Provide the (X, Y) coordinate of the cell's center where the given text is located.  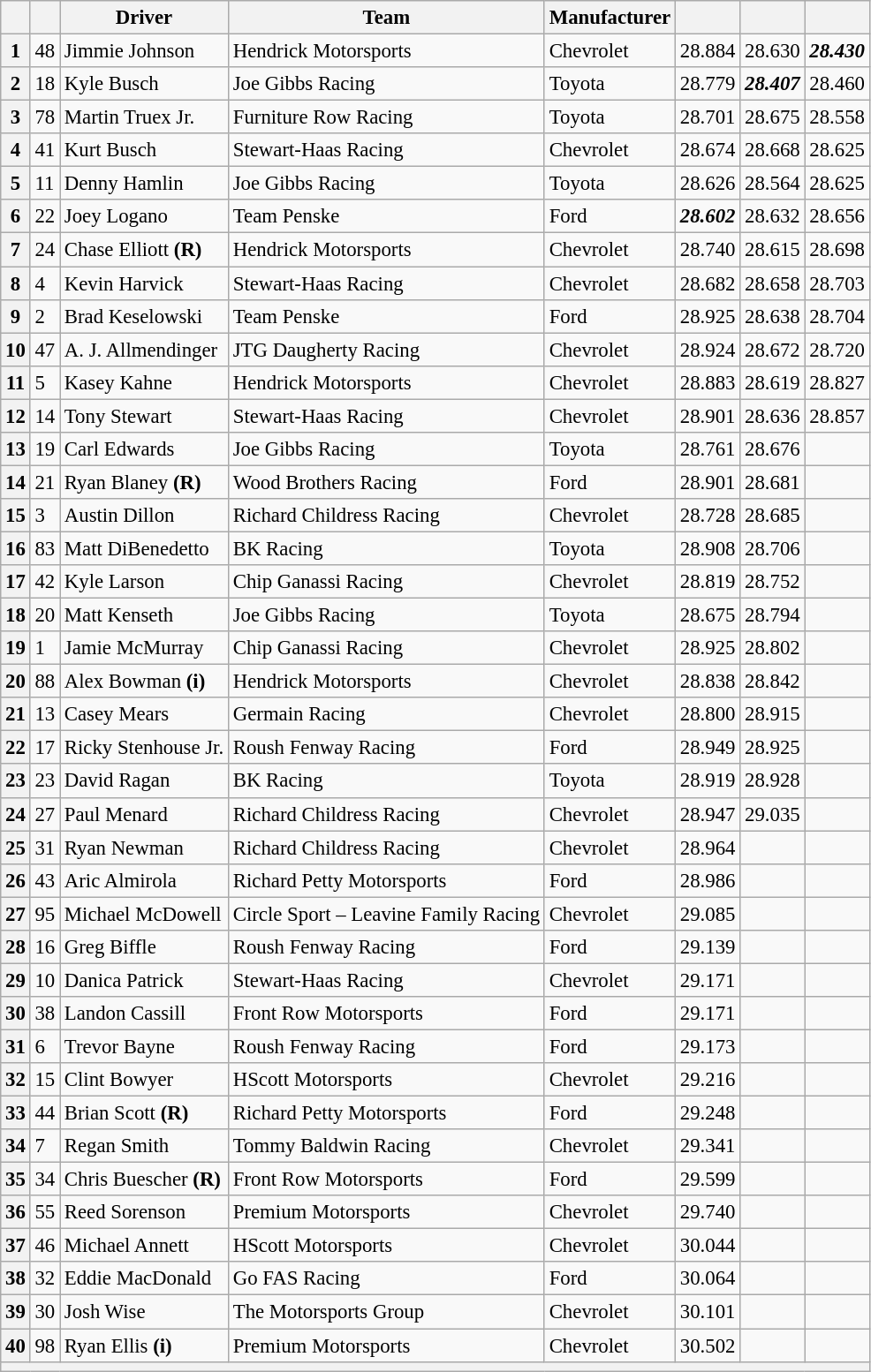
28.919 (707, 781)
Ryan Newman (145, 848)
Joey Logano (145, 216)
Greg Biffle (145, 947)
Casey Mears (145, 714)
78 (44, 117)
36 (16, 1212)
28.928 (772, 781)
98 (44, 1346)
Matt Kenseth (145, 615)
Furniture Row Racing (386, 117)
Trevor Bayne (145, 1046)
Brad Keselowski (145, 316)
29.085 (707, 914)
28.740 (707, 250)
Go FAS Racing (386, 1279)
Denny Hamlin (145, 184)
37 (16, 1246)
30.044 (707, 1246)
28.752 (772, 582)
Kurt Busch (145, 150)
28.915 (772, 714)
28.407 (772, 84)
Brian Scott (R) (145, 1113)
28.619 (772, 382)
28.884 (707, 51)
Jimmie Johnson (145, 51)
28.685 (772, 516)
43 (44, 880)
29.035 (772, 814)
29.341 (707, 1146)
30.502 (707, 1346)
28.656 (837, 216)
28.761 (707, 449)
28.615 (772, 250)
28.908 (707, 548)
Josh Wise (145, 1312)
Tony Stewart (145, 416)
28.819 (707, 582)
28.672 (772, 350)
28.883 (707, 382)
Eddie MacDonald (145, 1279)
28.564 (772, 184)
9 (16, 316)
28.838 (707, 682)
Clint Bowyer (145, 1080)
28.676 (772, 449)
28.630 (772, 51)
28.779 (707, 84)
Matt DiBenedetto (145, 548)
8 (16, 283)
Kyle Busch (145, 84)
29.216 (707, 1080)
12 (16, 416)
Ricky Stenhouse Jr. (145, 748)
28.602 (707, 216)
Aric Almirola (145, 880)
Germain Racing (386, 714)
46 (44, 1246)
Martin Truex Jr. (145, 117)
Carl Edwards (145, 449)
29.248 (707, 1113)
28.668 (772, 150)
28.703 (837, 283)
28.558 (837, 117)
Kyle Larson (145, 582)
28.720 (837, 350)
28.924 (707, 350)
44 (44, 1113)
28.674 (707, 150)
25 (16, 848)
28.638 (772, 316)
Paul Menard (145, 814)
28.706 (772, 548)
33 (16, 1113)
40 (16, 1346)
Kevin Harvick (145, 283)
47 (44, 350)
JTG Daugherty Racing (386, 350)
28.857 (837, 416)
28.704 (837, 316)
42 (44, 582)
28.636 (772, 416)
Jamie McMurray (145, 648)
29 (16, 980)
28.947 (707, 814)
Alex Bowman (i) (145, 682)
28.460 (837, 84)
28.626 (707, 184)
Danica Patrick (145, 980)
35 (16, 1180)
28.986 (707, 880)
39 (16, 1312)
29.599 (707, 1180)
28.430 (837, 51)
48 (44, 51)
Michael McDowell (145, 914)
28.728 (707, 516)
Austin Dillon (145, 516)
28.964 (707, 848)
Regan Smith (145, 1146)
55 (44, 1212)
95 (44, 914)
Michael Annett (145, 1246)
28.827 (837, 382)
29.740 (707, 1212)
28.842 (772, 682)
Manufacturer (610, 18)
Landon Cassill (145, 1014)
Team (386, 18)
Driver (145, 18)
28.698 (837, 250)
Ryan Blaney (R) (145, 482)
Circle Sport – Leavine Family Racing (386, 914)
28.701 (707, 117)
28.800 (707, 714)
Reed Sorenson (145, 1212)
83 (44, 548)
28.949 (707, 748)
David Ragan (145, 781)
The Motorsports Group (386, 1312)
28.658 (772, 283)
26 (16, 880)
41 (44, 150)
Kasey Kahne (145, 382)
Wood Brothers Racing (386, 482)
30.064 (707, 1279)
28.632 (772, 216)
28.682 (707, 283)
Chris Buescher (R) (145, 1180)
28.681 (772, 482)
88 (44, 682)
29.173 (707, 1046)
Ryan Ellis (i) (145, 1346)
Tommy Baldwin Racing (386, 1146)
28.802 (772, 648)
29.139 (707, 947)
A. J. Allmendinger (145, 350)
30.101 (707, 1312)
28 (16, 947)
28.794 (772, 615)
Chase Elliott (R) (145, 250)
